Locate the cell with the specified text and output its [X, Y] center coordinate. 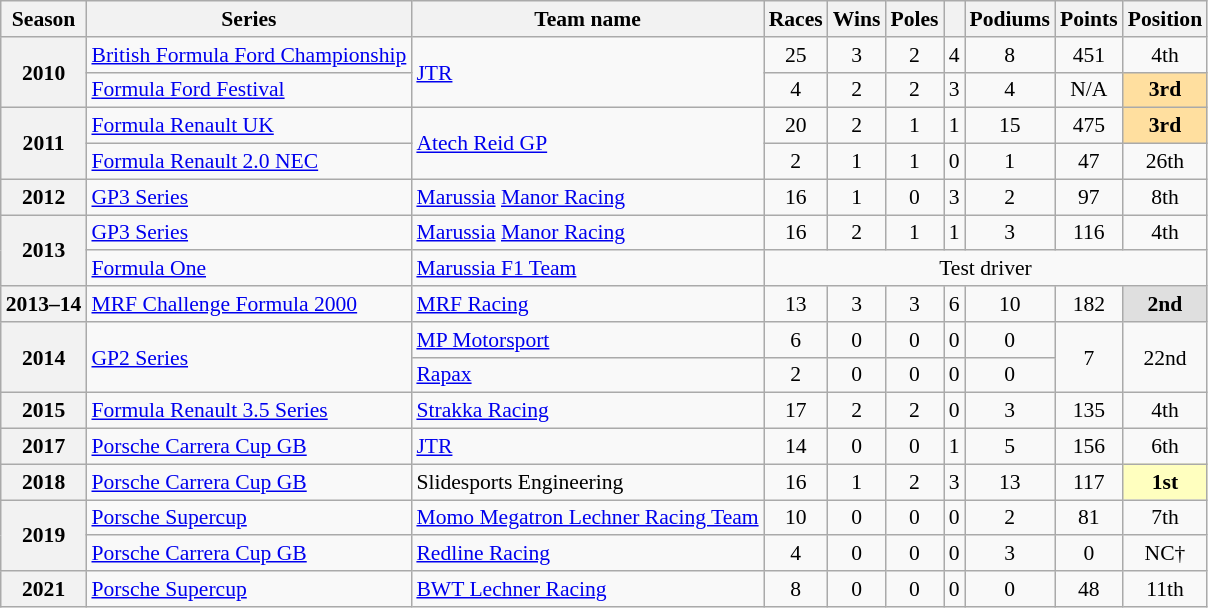
26th [1165, 162]
2011 [44, 144]
81 [1089, 518]
1st [1165, 482]
2021 [44, 589]
Slidesports Engineering [587, 482]
2014 [44, 358]
48 [1089, 589]
6th [1165, 447]
7 [1089, 358]
Team name [587, 19]
5 [1010, 447]
475 [1089, 126]
Points [1089, 19]
Atech Reid GP [587, 144]
116 [1089, 233]
Momo Megatron Lechner Racing Team [587, 518]
Strakka Racing [587, 411]
Formula Renault 3.5 Series [248, 411]
Podiums [1010, 19]
British Formula Ford Championship [248, 55]
Test driver [986, 269]
2015 [44, 411]
156 [1089, 447]
Position [1165, 19]
Marussia F1 Team [587, 269]
2019 [44, 536]
2010 [44, 72]
135 [1089, 411]
8th [1165, 197]
Races [796, 19]
182 [1089, 304]
7th [1165, 518]
451 [1089, 55]
MP Motorsport [587, 340]
Formula One [248, 269]
Wins [857, 19]
GP2 Series [248, 358]
Rapax [587, 375]
BWT Lechner Racing [587, 589]
MRF Challenge Formula 2000 [248, 304]
15 [1010, 126]
17 [796, 411]
N/A [1089, 90]
20 [796, 126]
Redline Racing [587, 554]
25 [796, 55]
2017 [44, 447]
2012 [44, 197]
Formula Renault UK [248, 126]
2018 [44, 482]
22nd [1165, 358]
Formula Ford Festival [248, 90]
97 [1089, 197]
Series [248, 19]
Season [44, 19]
47 [1089, 162]
NC† [1165, 554]
14 [796, 447]
117 [1089, 482]
11th [1165, 589]
2nd [1165, 304]
Formula Renault 2.0 NEC [248, 162]
2013–14 [44, 304]
2013 [44, 250]
MRF Racing [587, 304]
Poles [914, 19]
